Return [X, Y] of the center of cell containing provided text 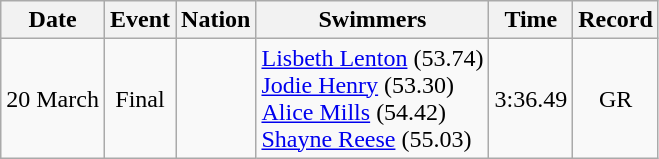
Swimmers [372, 20]
Date [53, 20]
GR [616, 98]
3:36.49 [531, 98]
Lisbeth Lenton (53.74)Jodie Henry (53.30)Alice Mills (54.42)Shayne Reese (55.03) [372, 98]
Time [531, 20]
Final [140, 98]
20 March [53, 98]
Nation [216, 20]
Event [140, 20]
Record [616, 20]
